Search for the cell housing the specified text and yield its (X, Y) center coordinate. 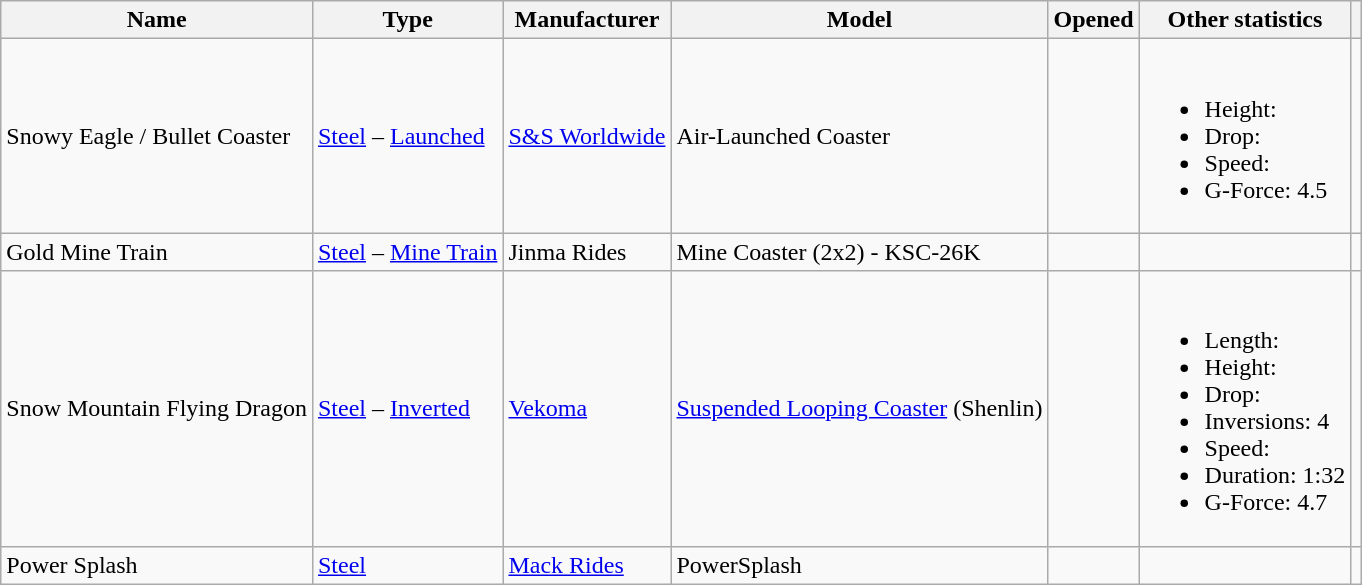
Gold Mine Train (157, 252)
Steel – Launched (407, 136)
Snow Mountain Flying Dragon (157, 408)
Type (407, 20)
Steel – Inverted (407, 408)
Mack Rides (587, 565)
Jinma Rides (587, 252)
Vekoma (587, 408)
Snowy Eagle / Bullet Coaster (157, 136)
Height: Drop: Speed: G-Force: 4.5 (1245, 136)
PowerSplash (860, 565)
Air-Launched Coaster (860, 136)
Manufacturer (587, 20)
Opened (1094, 20)
Mine Coaster (2x2) - KSC-26K (860, 252)
Steel – Mine Train (407, 252)
Power Splash (157, 565)
Model (860, 20)
Other statistics (1245, 20)
Name (157, 20)
S&S Worldwide (587, 136)
Length: Height: Drop: Inversions: 4Speed: Duration: 1:32G-Force: 4.7 (1245, 408)
Suspended Looping Coaster (Shenlin) (860, 408)
Steel (407, 565)
